Return [x, y] of the center of cell containing provided text 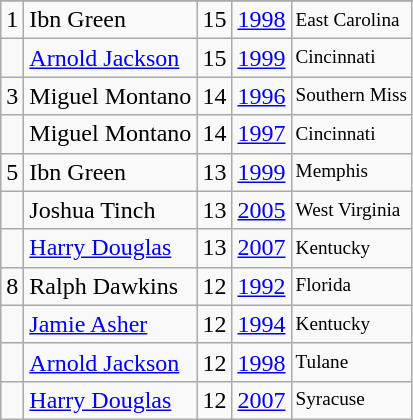
3 [12, 96]
1994 [262, 324]
Jamie Asher [110, 324]
Joshua Tinch [110, 210]
1996 [262, 96]
Ralph Dawkins [110, 286]
Syracuse [352, 400]
8 [12, 286]
East Carolina [352, 20]
5 [12, 172]
Florida [352, 286]
1997 [262, 134]
Southern Miss [352, 96]
1992 [262, 286]
2005 [262, 210]
West Virginia [352, 210]
Tulane [352, 362]
Memphis [352, 172]
1 [12, 20]
